Determine the [x, y] coordinate at the center of the cell enclosing the given text.  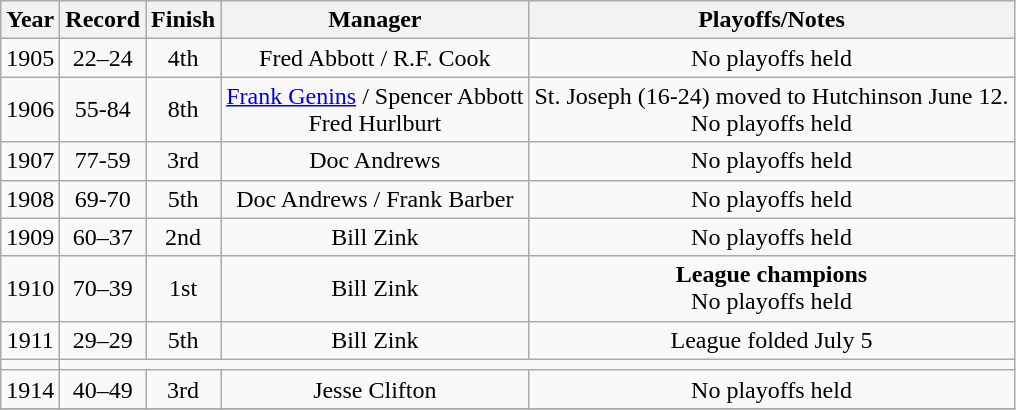
22–24 [103, 58]
Year [30, 20]
1914 [30, 389]
Finish [184, 20]
Fred Abbott / R.F. Cook [375, 58]
1906 [30, 110]
1907 [30, 161]
Manager [375, 20]
1908 [30, 199]
1909 [30, 237]
Jesse Clifton [375, 389]
Doc Andrews [375, 161]
69-70 [103, 199]
4th [184, 58]
1st [184, 288]
70–39 [103, 288]
Playoffs/Notes [772, 20]
League championsNo playoffs held [772, 288]
1911 [30, 340]
1905 [30, 58]
Doc Andrews / Frank Barber [375, 199]
2nd [184, 237]
29–29 [103, 340]
40–49 [103, 389]
League folded July 5 [772, 340]
60–37 [103, 237]
Record [103, 20]
55-84 [103, 110]
77-59 [103, 161]
8th [184, 110]
Frank Genins / Spencer Abbott Fred Hurlburt [375, 110]
1910 [30, 288]
St. Joseph (16-24) moved to Hutchinson June 12.No playoffs held [772, 110]
